Provide the (x, y) coordinate of the cell's center where the given text is located.  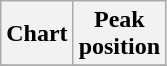
Chart (37, 34)
Peakposition (119, 34)
